Return [X, Y] of the center of cell containing provided text 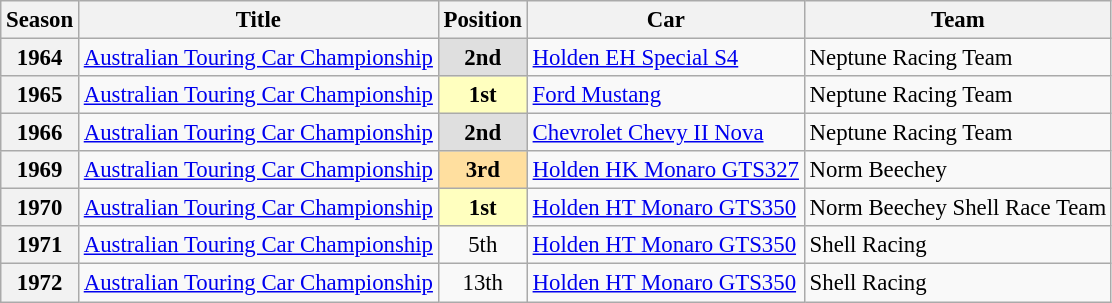
Holden HK Monaro GTS327 [666, 170]
Position [482, 20]
Norm Beechey Shell Race Team [958, 208]
1972 [40, 283]
Holden EH Special S4 [666, 58]
1964 [40, 58]
1971 [40, 245]
Season [40, 20]
Car [666, 20]
13th [482, 283]
1970 [40, 208]
5th [482, 245]
3rd [482, 170]
Team [958, 20]
Ford Mustang [666, 95]
1966 [40, 133]
Chevrolet Chevy II Nova [666, 133]
1965 [40, 95]
1969 [40, 170]
Norm Beechey [958, 170]
Title [258, 20]
